Output the [X, Y] coordinate of the center of the cell containing the given text.  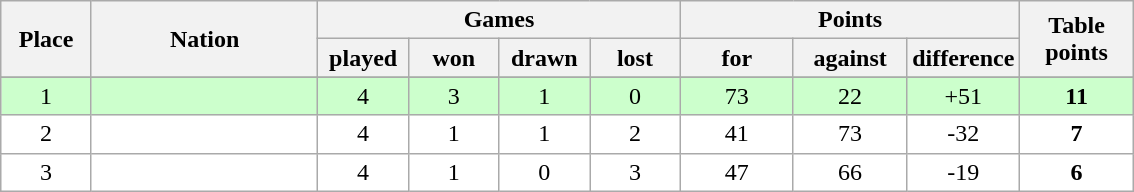
Tablepoints [1076, 39]
difference [964, 58]
+51 [964, 96]
played [364, 58]
7 [1076, 134]
41 [736, 134]
won [454, 58]
-32 [964, 134]
-19 [964, 172]
66 [850, 172]
47 [736, 172]
drawn [544, 58]
Points [850, 20]
11 [1076, 96]
Nation [204, 39]
lost [636, 58]
6 [1076, 172]
Place [46, 39]
Games [499, 20]
for [736, 58]
22 [850, 96]
against [850, 58]
